Detect which cell encompasses the target text, then output its [X, Y] center coordinate. 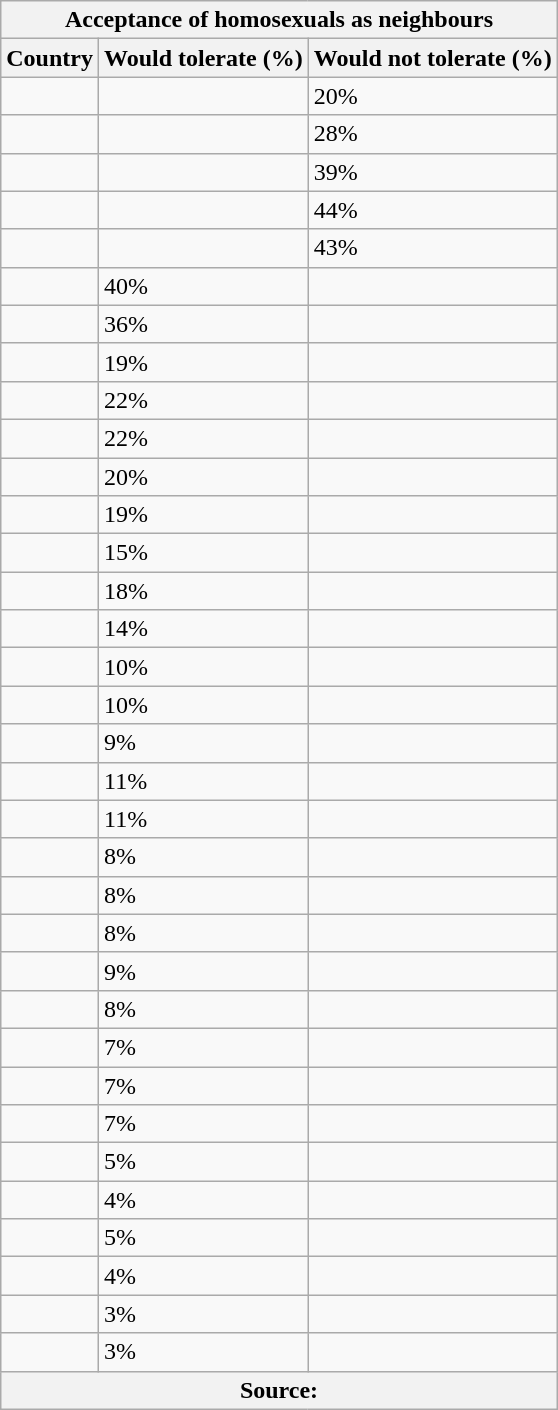
14% [203, 629]
39% [432, 172]
Source: [279, 1390]
36% [203, 324]
40% [203, 286]
Would tolerate (%) [203, 58]
43% [432, 248]
15% [203, 553]
44% [432, 210]
28% [432, 134]
Acceptance of homosexuals as neighbours [279, 20]
18% [203, 591]
Country [50, 58]
Would not tolerate (%) [432, 58]
